Return the [X, Y] coordinate for the center point of the cell that contains the specified text.  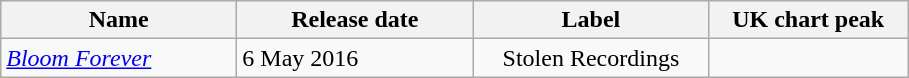
Stolen Recordings [591, 58]
Bloom Forever [119, 58]
Name [119, 20]
Release date [355, 20]
6 May 2016 [355, 58]
Label [591, 20]
UK chart peak [808, 20]
